Determine the [x, y] coordinate at the center of the cell enclosing the given text.  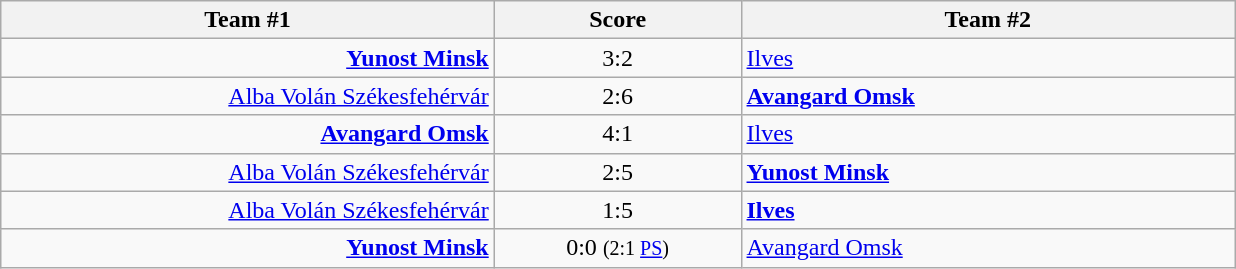
2:5 [618, 172]
3:2 [618, 58]
1:5 [618, 210]
2:6 [618, 96]
0:0 (2:1 PS) [618, 248]
4:1 [618, 134]
Team #1 [248, 20]
Team #2 [988, 20]
Score [618, 20]
